Pinpoint the cell where the given text exists, returning its (X, Y) midpoint coordinate. 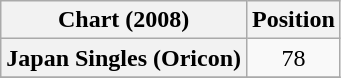
Chart (2008) (124, 20)
78 (294, 58)
Japan Singles (Oricon) (124, 58)
Position (294, 20)
